From the cell containing the given text, extract its center point as (X, Y) coordinate. 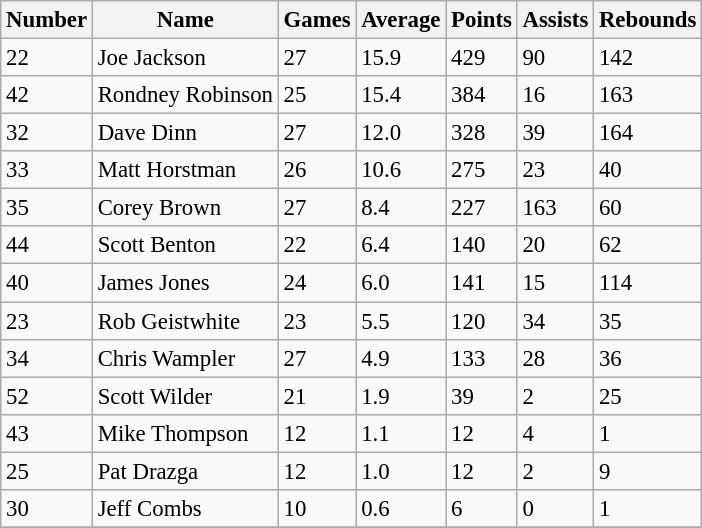
328 (482, 133)
Scott Wilder (185, 396)
Joe Jackson (185, 58)
Rebounds (648, 20)
15 (555, 283)
44 (47, 245)
30 (47, 509)
275 (482, 170)
32 (47, 133)
Mike Thompson (185, 433)
15.9 (401, 58)
36 (648, 358)
Corey Brown (185, 208)
Scott Benton (185, 245)
Number (47, 20)
60 (648, 208)
21 (317, 396)
6.0 (401, 283)
52 (47, 396)
10 (317, 509)
33 (47, 170)
James Jones (185, 283)
62 (648, 245)
Dave Dinn (185, 133)
16 (555, 95)
90 (555, 58)
9 (648, 471)
0 (555, 509)
4 (555, 433)
164 (648, 133)
142 (648, 58)
Rob Geistwhite (185, 321)
20 (555, 245)
0.6 (401, 509)
140 (482, 245)
12.0 (401, 133)
114 (648, 283)
28 (555, 358)
5.5 (401, 321)
Games (317, 20)
Name (185, 20)
26 (317, 170)
1.1 (401, 433)
24 (317, 283)
4.9 (401, 358)
Assists (555, 20)
Average (401, 20)
6 (482, 509)
1.0 (401, 471)
Chris Wampler (185, 358)
Matt Horstman (185, 170)
141 (482, 283)
227 (482, 208)
15.4 (401, 95)
Pat Drazga (185, 471)
384 (482, 95)
1.9 (401, 396)
43 (47, 433)
Rondney Robinson (185, 95)
Points (482, 20)
133 (482, 358)
10.6 (401, 170)
429 (482, 58)
6.4 (401, 245)
Jeff Combs (185, 509)
42 (47, 95)
120 (482, 321)
8.4 (401, 208)
